Identify which cell holds the provided text, then report its [X, Y] central coordinate. 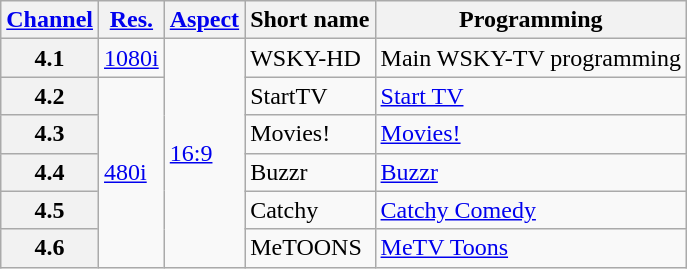
16:9 [204, 153]
4.1 [50, 58]
Catchy [310, 210]
MeTOONS [310, 248]
Programming [530, 20]
4.6 [50, 248]
4.5 [50, 210]
Main WSKY-TV programming [530, 58]
Short name [310, 20]
Start TV [530, 96]
WSKY-HD [310, 58]
StartTV [310, 96]
1080i [132, 58]
MeTV Toons [530, 248]
4.4 [50, 172]
4.3 [50, 134]
Catchy Comedy [530, 210]
480i [132, 172]
Channel [50, 20]
Aspect [204, 20]
Res. [132, 20]
4.2 [50, 96]
